Detect which cell encompasses the target text, then output its (x, y) center coordinate. 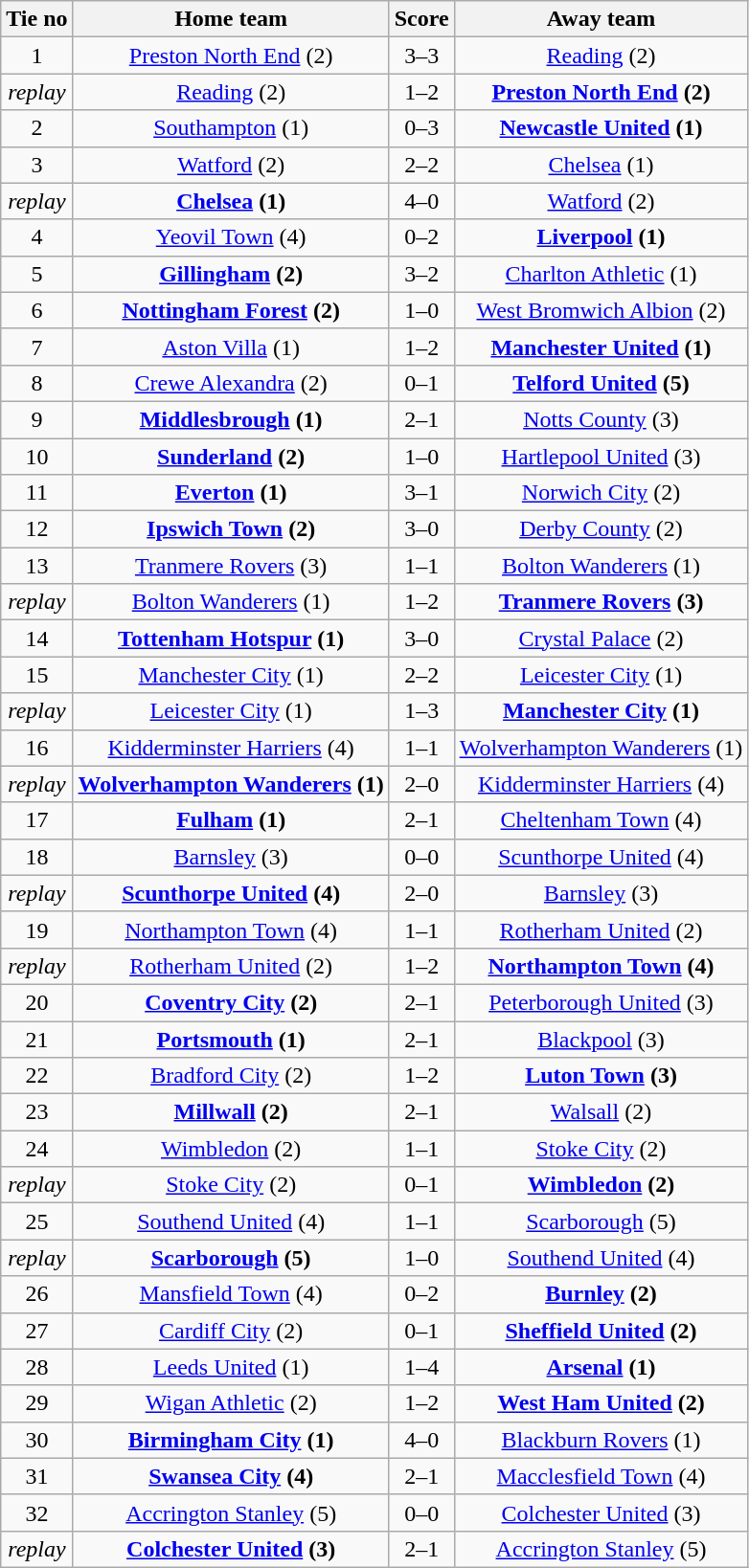
Peterborough United (3) (601, 1002)
Wigan Athletic (2) (231, 1403)
26 (36, 1294)
Birmingham City (1) (231, 1440)
14 (36, 638)
Burnley (2) (601, 1294)
Hartlepool United (3) (601, 457)
29 (36, 1403)
32 (36, 1512)
3–1 (421, 493)
18 (36, 857)
Cardiff City (2) (231, 1331)
3–3 (421, 56)
West Bromwich Albion (2) (601, 310)
24 (36, 1149)
Middlesbrough (1) (231, 419)
5 (36, 274)
31 (36, 1476)
9 (36, 419)
Manchester United (1) (601, 347)
Mansfield Town (4) (231, 1294)
Yeovil Town (4) (231, 237)
16 (36, 748)
3 (36, 165)
17 (36, 820)
Newcastle United (1) (601, 128)
1–3 (421, 711)
12 (36, 529)
Tie no (36, 19)
Everton (1) (231, 493)
22 (36, 1076)
Coventry City (2) (231, 1002)
Liverpool (1) (601, 237)
8 (36, 383)
Score (421, 19)
Fulham (1) (231, 820)
0–3 (421, 128)
Aston Villa (1) (231, 347)
Macclesfield Town (4) (601, 1476)
10 (36, 457)
Nottingham Forest (2) (231, 310)
Cheltenham Town (4) (601, 820)
27 (36, 1331)
Swansea City (4) (231, 1476)
Sunderland (2) (231, 457)
25 (36, 1221)
11 (36, 493)
1 (36, 56)
Arsenal (1) (601, 1367)
7 (36, 347)
1–4 (421, 1367)
Telford United (5) (601, 383)
Leeds United (1) (231, 1367)
Blackburn Rovers (1) (601, 1440)
Blackpool (3) (601, 1039)
Crystal Palace (2) (601, 638)
Portsmouth (1) (231, 1039)
Ipswich Town (2) (231, 529)
28 (36, 1367)
Charlton Athletic (1) (601, 274)
3–2 (421, 274)
Bradford City (2) (231, 1076)
21 (36, 1039)
Away team (601, 19)
Millwall (2) (231, 1112)
Sheffield United (2) (601, 1331)
Crewe Alexandra (2) (231, 383)
Gillingham (2) (231, 274)
6 (36, 310)
13 (36, 566)
19 (36, 930)
Southampton (1) (231, 128)
15 (36, 675)
Walsall (2) (601, 1112)
Norwich City (2) (601, 493)
23 (36, 1112)
30 (36, 1440)
2 (36, 128)
20 (36, 1002)
4 (36, 237)
Notts County (3) (601, 419)
Home team (231, 19)
Luton Town (3) (601, 1076)
Tottenham Hotspur (1) (231, 638)
Derby County (2) (601, 529)
West Ham United (2) (601, 1403)
